Capture the cell that displays the provided text and extract its [X, Y] central coordinate. 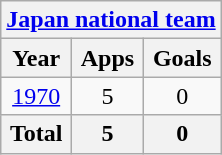
1970 [36, 96]
Year [36, 58]
Goals [182, 58]
Total [36, 134]
Apps [108, 58]
Japan national team [111, 20]
